Detect which cell encompasses the target text, then output its [X, Y] center coordinate. 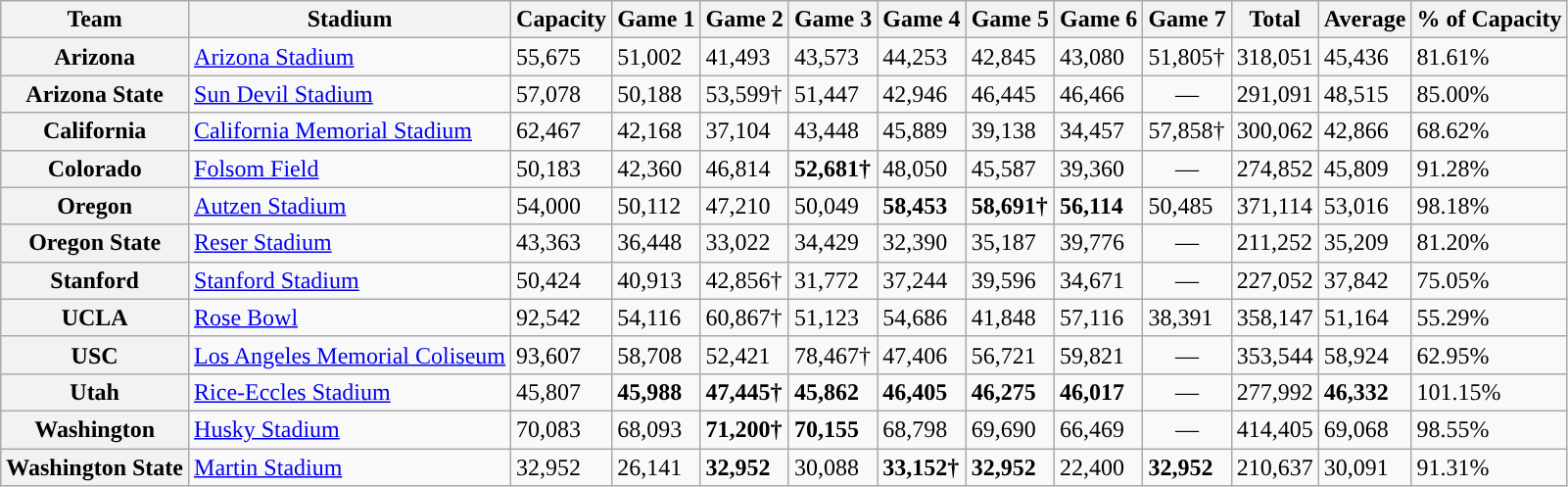
42,856† [744, 280]
53,016 [1365, 206]
Arizona State [95, 94]
45,587 [1010, 169]
70,083 [562, 429]
55.29% [1489, 317]
46,445 [1010, 94]
Los Angeles Memorial Coliseum [351, 355]
50,424 [562, 280]
52,421 [744, 355]
53,599† [744, 94]
42,168 [656, 131]
52,681† [832, 169]
% of Capacity [1489, 20]
45,889 [922, 131]
Game 5 [1010, 20]
Utah [95, 392]
48,515 [1365, 94]
50,485 [1187, 206]
45,436 [1365, 57]
31,772 [832, 280]
Stanford Stadium [351, 280]
81.61% [1489, 57]
39,360 [1098, 169]
Husky Stadium [351, 429]
45,809 [1365, 169]
47,406 [922, 355]
300,062 [1275, 131]
Game 4 [922, 20]
56,114 [1098, 206]
68,093 [656, 429]
45,988 [656, 392]
43,448 [832, 131]
43,573 [832, 57]
68,798 [922, 429]
37,842 [1365, 280]
54,000 [562, 206]
34,671 [1098, 280]
35,209 [1365, 243]
Stadium [351, 20]
39,776 [1098, 243]
42,946 [922, 94]
51,123 [832, 317]
60,867† [744, 317]
Martin Stadium [351, 467]
51,002 [656, 57]
66,469 [1098, 429]
57,858† [1187, 131]
Colorado [95, 169]
Rose Bowl [351, 317]
33,152† [922, 467]
78,467† [832, 355]
75.05% [1489, 280]
211,252 [1275, 243]
46,332 [1365, 392]
Folsom Field [351, 169]
371,114 [1275, 206]
45,807 [562, 392]
210,637 [1275, 467]
Washington State [95, 467]
51,805† [1187, 57]
358,147 [1275, 317]
36,448 [656, 243]
62.95% [1489, 355]
Total [1275, 20]
46,405 [922, 392]
Average [1365, 20]
46,814 [744, 169]
48,050 [922, 169]
85.00% [1489, 94]
56,721 [1010, 355]
38,391 [1187, 317]
71,200† [744, 429]
59,821 [1098, 355]
Arizona Stadium [351, 57]
44,253 [922, 57]
54,116 [656, 317]
California [95, 131]
Autzen Stadium [351, 206]
91.28% [1489, 169]
Game 1 [656, 20]
41,848 [1010, 317]
35,187 [1010, 243]
Stanford [95, 280]
69,068 [1365, 429]
43,080 [1098, 57]
26,141 [656, 467]
32,390 [922, 243]
68.62% [1489, 131]
Team [95, 20]
50,112 [656, 206]
39,596 [1010, 280]
58,691† [1010, 206]
62,467 [562, 131]
318,051 [1275, 57]
51,164 [1365, 317]
Rice-Eccles Stadium [351, 392]
227,052 [1275, 280]
USC [95, 355]
92,542 [562, 317]
Oregon State [95, 243]
Capacity [562, 20]
30,088 [832, 467]
37,244 [922, 280]
101.15% [1489, 392]
51,447 [832, 94]
98.18% [1489, 206]
81.20% [1489, 243]
37,104 [744, 131]
70,155 [832, 429]
291,091 [1275, 94]
50,183 [562, 169]
58,924 [1365, 355]
Washington [95, 429]
98.55% [1489, 429]
Oregon [95, 206]
Reser Stadium [351, 243]
Game 7 [1187, 20]
50,049 [832, 206]
30,091 [1365, 467]
69,690 [1010, 429]
46,275 [1010, 392]
Game 6 [1098, 20]
42,845 [1010, 57]
Arizona [95, 57]
UCLA [95, 317]
58,453 [922, 206]
45,862 [832, 392]
22,400 [1098, 467]
39,138 [1010, 131]
55,675 [562, 57]
93,607 [562, 355]
California Memorial Stadium [351, 131]
41,493 [744, 57]
274,852 [1275, 169]
353,544 [1275, 355]
40,913 [656, 280]
Sun Devil Stadium [351, 94]
Game 2 [744, 20]
34,457 [1098, 131]
33,022 [744, 243]
58,708 [656, 355]
91.31% [1489, 467]
Game 3 [832, 20]
414,405 [1275, 429]
43,363 [562, 243]
277,992 [1275, 392]
42,866 [1365, 131]
47,210 [744, 206]
47,445† [744, 392]
54,686 [922, 317]
34,429 [832, 243]
50,188 [656, 94]
46,466 [1098, 94]
57,116 [1098, 317]
46,017 [1098, 392]
57,078 [562, 94]
42,360 [656, 169]
